Determine the [X, Y] coordinate at the center of the cell enclosing the given text.  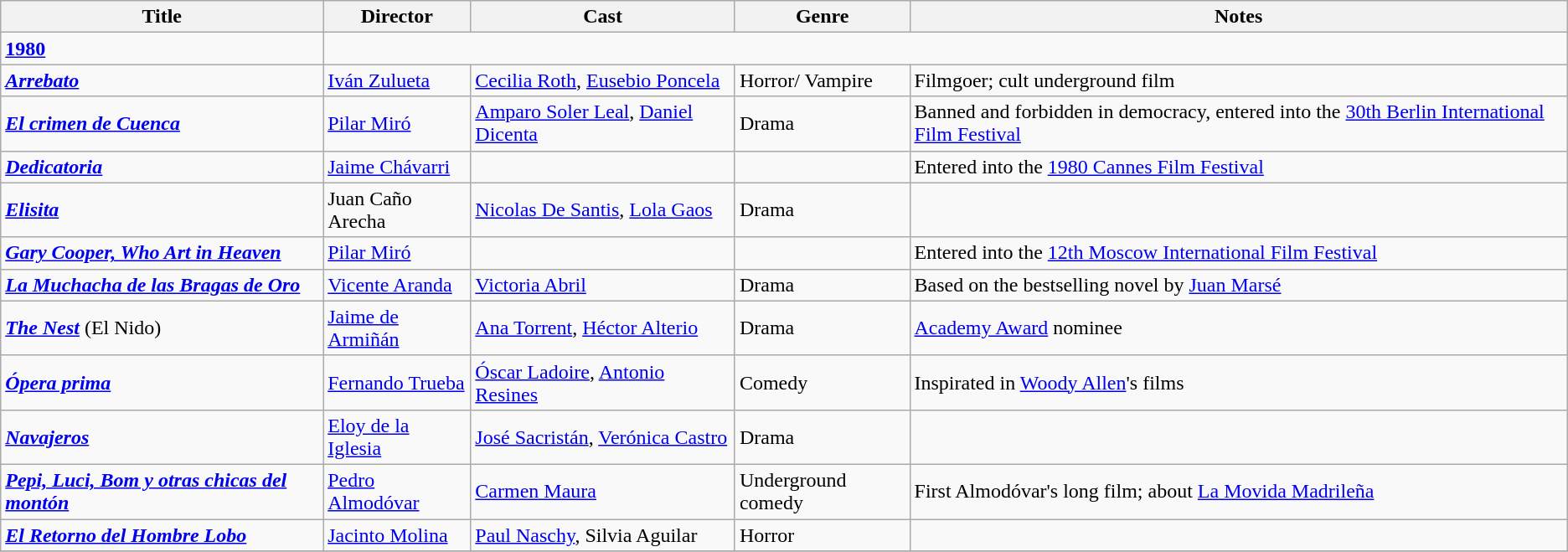
Director [397, 17]
La Muchacha de las Bragas de Oro [162, 285]
Navajeros [162, 437]
Fernando Trueba [397, 382]
1980 [162, 49]
Filmgoer; cult underground film [1238, 80]
Nicolas De Santis, Lola Gaos [603, 209]
Eloy de la Iglesia [397, 437]
Pepi, Luci, Bom y otras chicas del montón [162, 491]
Amparo Soler Leal, Daniel Dicenta [603, 124]
Notes [1238, 17]
Vicente Aranda [397, 285]
Óscar Ladoire, Antonio Resines [603, 382]
Genre [823, 17]
José Sacristán, Verónica Castro [603, 437]
Elisita [162, 209]
Cast [603, 17]
First Almodóvar's long film; about La Movida Madrileña [1238, 491]
Gary Cooper, Who Art in Heaven [162, 253]
El Retorno del Hombre Lobo [162, 535]
Underground comedy [823, 491]
Jaime de Armiñán [397, 328]
Iván Zulueta [397, 80]
Cecilia Roth, Eusebio Poncela [603, 80]
Ana Torrent, Héctor Alterio [603, 328]
Title [162, 17]
Carmen Maura [603, 491]
Comedy [823, 382]
Victoria Abril [603, 285]
Based on the bestselling novel by Juan Marsé [1238, 285]
Entered into the 12th Moscow International Film Festival [1238, 253]
Horror [823, 535]
Inspirated in Woody Allen's films [1238, 382]
The Nest (El Nido) [162, 328]
Ópera prima [162, 382]
Banned and forbidden in democracy, entered into the 30th Berlin International Film Festival [1238, 124]
Juan Caño Arecha [397, 209]
Arrebato [162, 80]
Jaime Chávarri [397, 167]
Horror/ Vampire [823, 80]
El crimen de Cuenca [162, 124]
Paul Naschy, Silvia Aguilar [603, 535]
Pedro Almodóvar [397, 491]
Dedicatoria [162, 167]
Jacinto Molina [397, 535]
Academy Award nominee [1238, 328]
Entered into the 1980 Cannes Film Festival [1238, 167]
